Extract the (x, y) coordinate from the center of the cell holding the provided text.  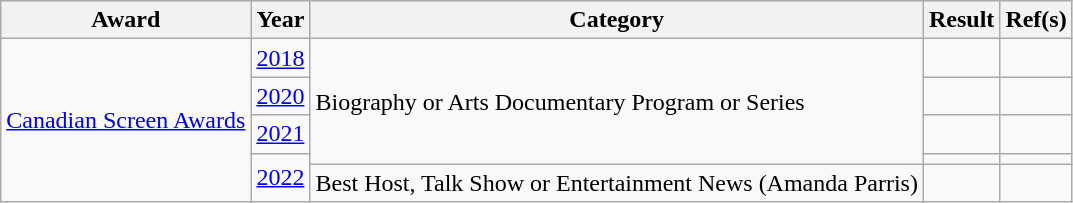
Ref(s) (1036, 20)
Biography or Arts Documentary Program or Series (617, 102)
Category (617, 20)
2022 (280, 178)
2018 (280, 58)
Canadian Screen Awards (126, 120)
Best Host, Talk Show or Entertainment News (Amanda Parris) (617, 183)
2020 (280, 96)
Result (961, 20)
Award (126, 20)
Year (280, 20)
2021 (280, 134)
